Search for the cell housing the specified text and yield its (x, y) center coordinate. 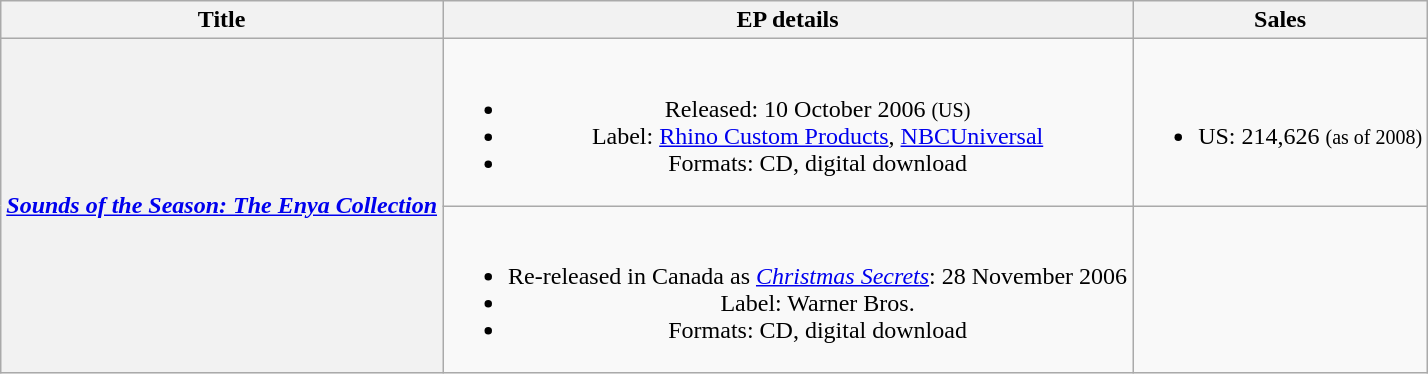
EP details (788, 20)
Sales (1280, 20)
Re-released in Canada as Christmas Secrets: 28 November 2006Label: Warner Bros.Formats: CD, digital download (788, 290)
Sounds of the Season: The Enya Collection (222, 206)
Released: 10 October 2006 (US)Label: Rhino Custom Products, NBCUniversalFormats: CD, digital download (788, 122)
US: 214,626 (as of 2008) (1280, 122)
Title (222, 20)
